From the cell containing the given text, extract its center point as (X, Y) coordinate. 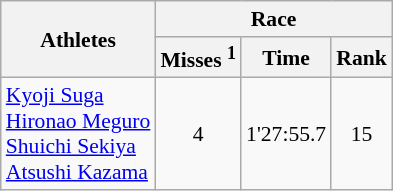
Misses 1 (198, 58)
Rank (362, 58)
Kyoji SugaHironao MeguroShuichi SekiyaAtsushi Kazama (78, 134)
Race (273, 19)
15 (362, 134)
1'27:55.7 (286, 134)
Time (286, 58)
4 (198, 134)
Athletes (78, 40)
